Provide the [x, y] coordinate of the cell's center where the given text is located.  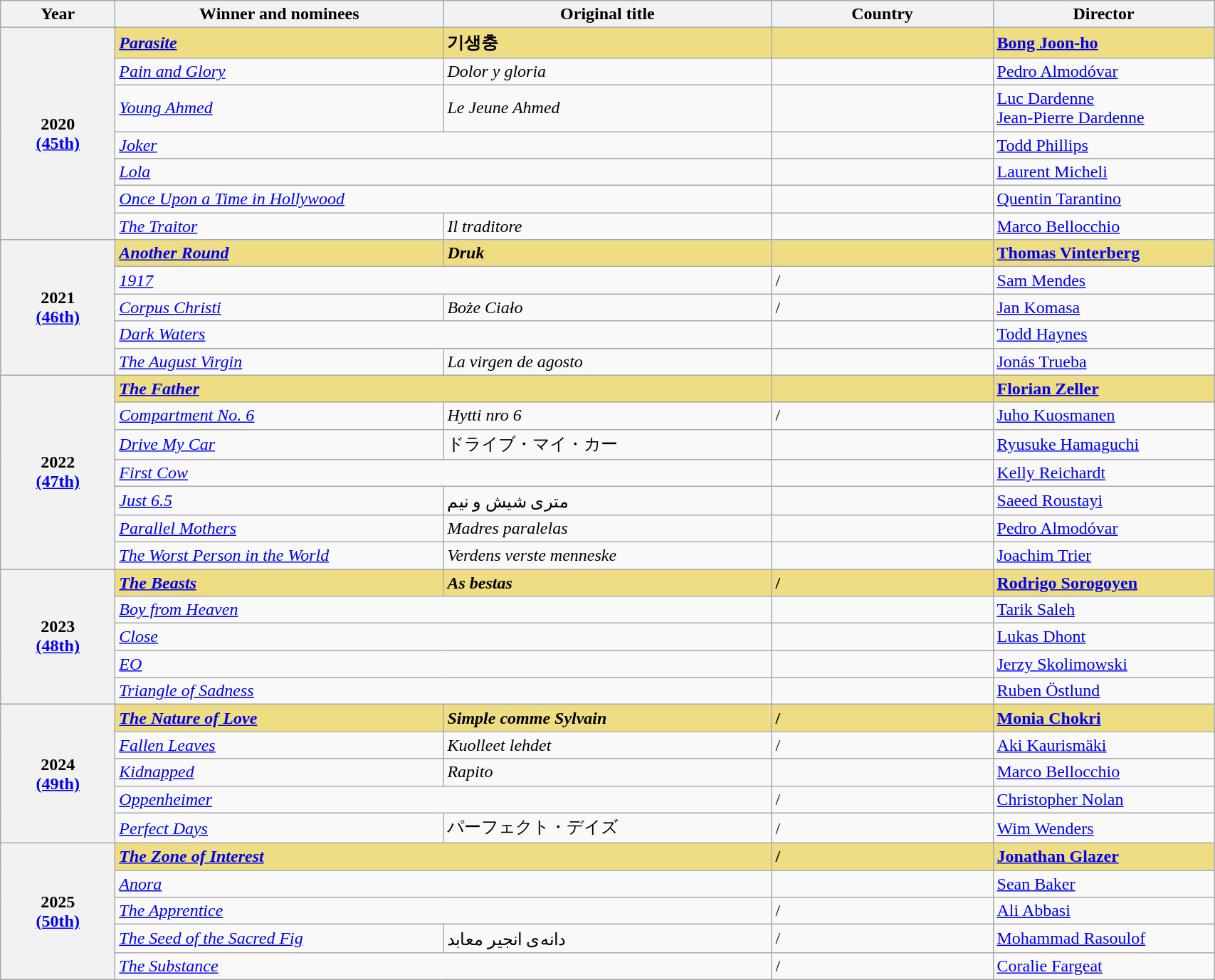
Parallel Mothers [279, 528]
Pain and Glory [279, 71]
Jerzy Skolimowski [1103, 664]
Rapito [608, 772]
Juho Kuosmanen [1103, 416]
Aki Kaurismäki [1103, 745]
Ali Abbasi [1103, 911]
Saeed Roustayi [1103, 501]
Todd Phillips [1103, 144]
Wim Wenders [1103, 828]
Close [443, 637]
The Traitor [279, 226]
Luc DardenneJean-Pierre Dardenne [1103, 108]
Kidnapped [279, 772]
2023(48th) [58, 637]
Ruben Östlund [1103, 691]
The Beasts [279, 583]
Tarik Saleh [1103, 610]
Just 6.5 [279, 501]
Young Ahmed [279, 108]
Christopher Nolan [1103, 799]
Florian Zeller [1103, 389]
Triangle of Sadness [443, 691]
دانه‌ی انجیر معابد [608, 939]
Boy from Heaven [443, 610]
The Worst Person in the World [279, 555]
Compartment No. 6 [279, 416]
Simple comme Sylvain [608, 718]
The Substance [443, 966]
Boże Ciało [608, 307]
The Father [443, 389]
Lukas Dhont [1103, 637]
As bestas [608, 583]
Rodrigo Sorogoyen [1103, 583]
Quentin Tarantino [1103, 199]
Parasite [279, 43]
Oppenheimer [443, 799]
Ryusuke Hamaguchi [1103, 444]
Jonás Trueba [1103, 362]
Year [58, 14]
Thomas Vinterberg [1103, 253]
Druk [608, 253]
Le Jeune Ahmed [608, 108]
Country [883, 14]
Laurent Micheli [1103, 172]
2024(49th) [58, 774]
Il traditore [608, 226]
Joachim Trier [1103, 555]
Todd Haynes [1103, 334]
Jan Komasa [1103, 307]
Jonathan Glazer [1103, 857]
1917 [443, 280]
Winner and nominees [279, 14]
Sam Mendes [1103, 280]
Hytti nro 6 [608, 416]
Kuolleet lehdet [608, 745]
Verdens verste menneske [608, 555]
Sean Baker [1103, 884]
The Seed of the Sacred Fig [279, 939]
The Apprentice [443, 911]
Coralie Fargeat [1103, 966]
Bong Joon-ho [1103, 43]
2022(47th) [58, 472]
パーフェクト・デイズ [608, 828]
Corpus Christi [279, 307]
Monia Chokri [1103, 718]
Dark Waters [443, 334]
기생충 [608, 43]
Another Round [279, 253]
Perfect Days [279, 828]
Once Upon a Time in Hollywood [443, 199]
Kelly Reichardt [1103, 473]
Mohammad Rasoulof [1103, 939]
2021(46th) [58, 307]
The Nature of Love [279, 718]
The Zone of Interest [443, 857]
Fallen Leaves [279, 745]
First Cow [443, 473]
ドライブ・マイ・カー [608, 444]
Dolor y gloria [608, 71]
Madres paralelas [608, 528]
2025(50th) [58, 912]
La virgen de agosto [608, 362]
Anora [443, 884]
The August Virgin [279, 362]
Original title [608, 14]
متری شیش و نیم [608, 501]
EO [443, 664]
2020(45th) [58, 134]
Drive My Car [279, 444]
Joker [443, 144]
Director [1103, 14]
Lola [443, 172]
